Pinpoint the cell where the given text exists, returning its [x, y] midpoint coordinate. 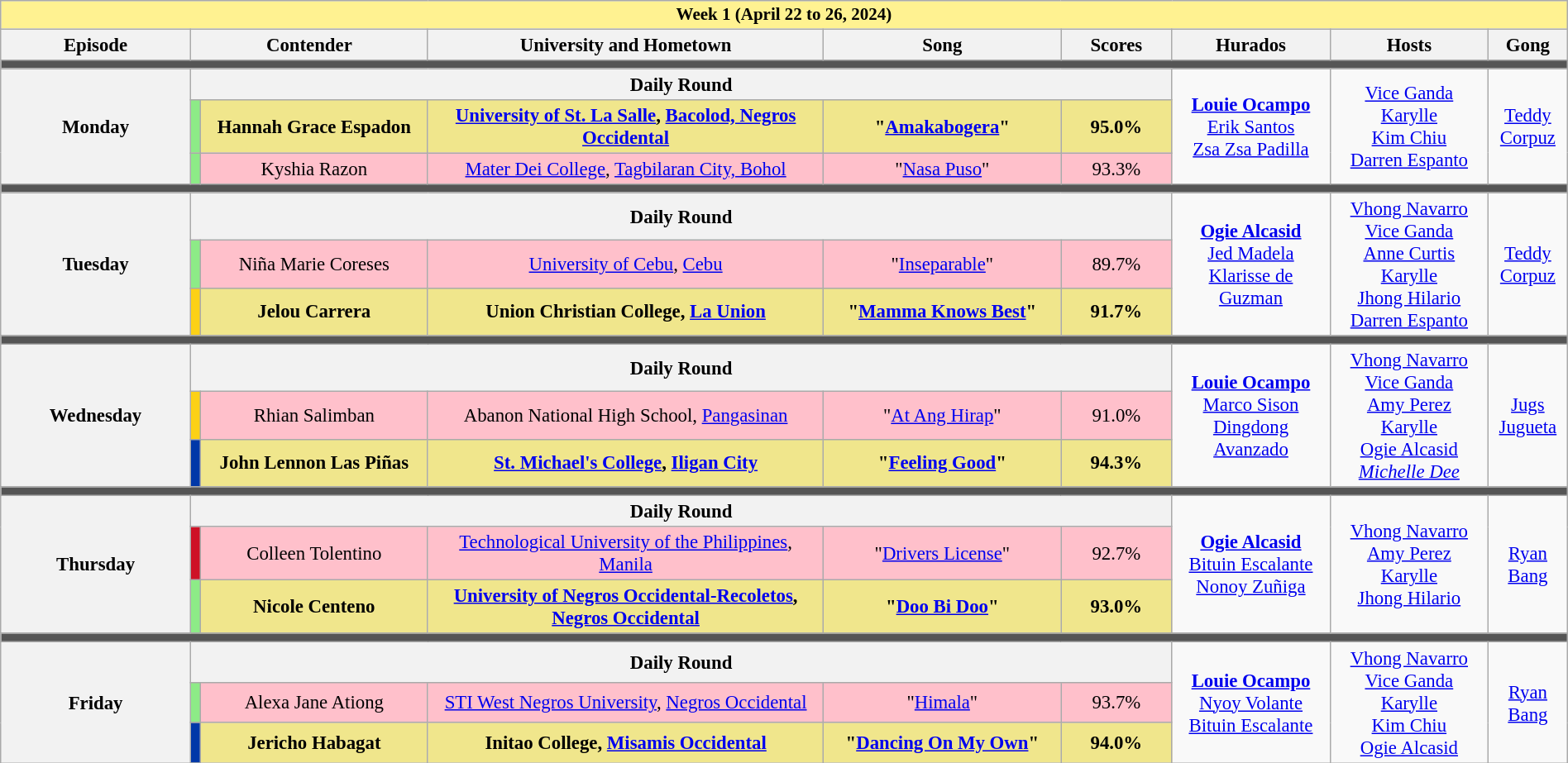
Jelou Carrera [314, 312]
"Mamma Knows Best" [943, 312]
Vice GandaKarylleKim ChiuDarren Espanto [1409, 126]
Episode [96, 45]
Song [943, 45]
Wednesday [96, 417]
Louie OcampoErik SantosZsa Zsa Padilla [1250, 126]
"At Ang Hirap" [943, 416]
93.7% [1116, 703]
Contender [309, 45]
Jugs Jugueta [1528, 417]
Louie OcampoMarco SisonDingdong Avanzado [1250, 417]
93.0% [1116, 607]
University of Negros Occidental-Recoletos, Negros Occidental [625, 607]
Monday [96, 126]
Rhian Salimban [314, 416]
Initao College, Misamis Occidental [625, 742]
94.3% [1116, 464]
Louie OcampoNyoy VolanteBituin Escalante [1250, 703]
Union Christian College, La Union [625, 312]
University and Hometown [625, 45]
Week 1 (April 22 to 26, 2024) [784, 15]
"Inseparable" [943, 265]
89.7% [1116, 265]
"Dancing On My Own" [943, 742]
STI West Negros University, Negros Occidental [625, 703]
Jericho Habagat [314, 742]
Vhong NavarroVice GandaAnne CurtisKarylleJhong HilarioDarren Espanto [1409, 265]
Vhong NavarroAmy PerezKarylleJhong Hilario [1409, 565]
Vhong NavarroVice GandaKarylleKim ChiuOgie Alcasid [1409, 703]
Ogie AlcasidBituin EscalanteNonoy Zuñiga [1250, 565]
"Doo Bi Doo" [943, 607]
91.7% [1116, 312]
92.7% [1116, 554]
Hannah Grace Espadon [314, 127]
Kyshia Razon [314, 169]
University of Cebu, Cebu [625, 265]
Technological University of the Philippines, Manila [625, 554]
"Nasa Puso" [943, 169]
Ogie AlcasidJed MadelaKlarisse de Guzman [1250, 265]
Tuesday [96, 265]
93.3% [1116, 169]
Abanon National High School, Pangasinan [625, 416]
95.0% [1116, 127]
Alexa Jane Ationg [314, 703]
St. Michael's College, Iligan City [625, 464]
Hosts [1409, 45]
"Himala" [943, 703]
John Lennon Las Piñas [314, 464]
94.0% [1116, 742]
Vhong NavarroVice GandaAmy PerezKarylleOgie AlcasidMichelle Dee [1409, 417]
University of St. La Salle, Bacolod, Negros Occidental [625, 127]
Gong [1528, 45]
"Drivers License" [943, 554]
Thursday [96, 565]
Scores [1116, 45]
Niña Marie Coreses [314, 265]
Hurados [1250, 45]
Nicole Centeno [314, 607]
Mater Dei College, Tagbilaran City, Bohol [625, 169]
Colleen Tolentino [314, 554]
Friday [96, 703]
91.0% [1116, 416]
"Amakabogera" [943, 127]
"Feeling Good" [943, 464]
